Determine the [x, y] coordinate at the center of the cell enclosing the given text.  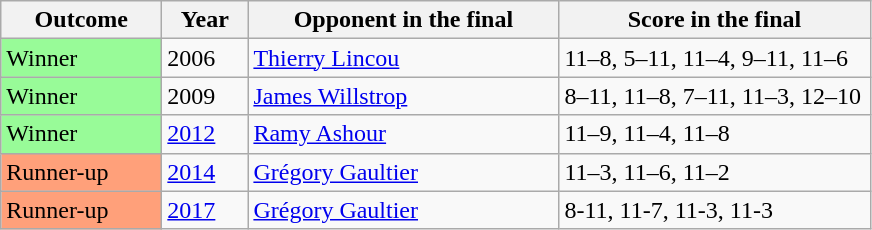
Ramy Ashour [404, 134]
Score in the final [714, 20]
8-11, 11-7, 11-3, 11-3 [714, 210]
11–3, 11–6, 11–2 [714, 172]
Thierry Lincou [404, 58]
Outcome [82, 20]
11–8, 5–11, 11–4, 9–11, 11–6 [714, 58]
2009 [205, 96]
2012 [205, 134]
11–9, 11–4, 11–8 [714, 134]
2006 [205, 58]
James Willstrop [404, 96]
2017 [205, 210]
Year [205, 20]
8–11, 11–8, 7–11, 11–3, 12–10 [714, 96]
Opponent in the final [404, 20]
2014 [205, 172]
